Capture the cell that displays the provided text and extract its (X, Y) central coordinate. 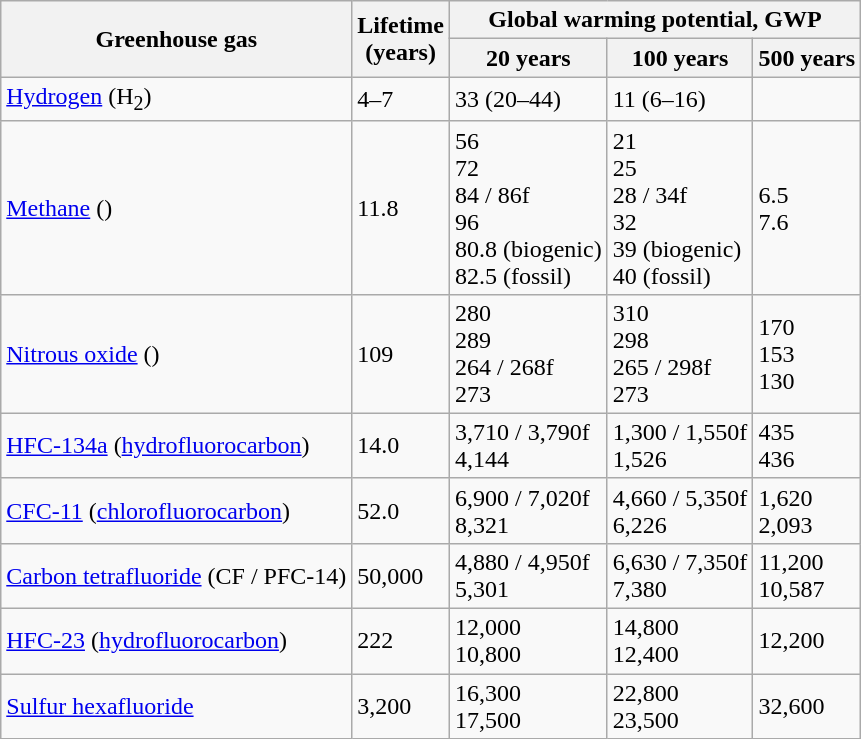
3,710 / 3,790f4,144 (528, 446)
Greenhouse gas (176, 39)
Lifetime (years) (401, 39)
170153130 (807, 354)
11,20010,587 (807, 576)
11 (6–16) (680, 99)
20 years (528, 58)
1,300 / 1,550f1,526 (680, 446)
33 (20–44) (528, 99)
310298265 / 298f273 (680, 354)
22,80023,500 (680, 706)
567284 / 86f9680.8 (biogenic) 82.5 (fossil) (528, 208)
280289264 / 268f273 (528, 354)
212528 / 34f3239 (biogenic)40 (fossil) (680, 208)
CFC-11 (chlorofluorocarbon) (176, 510)
14.0 (401, 446)
Hydrogen (H2) (176, 99)
6,900 / 7,020f8,321 (528, 510)
12,00010,800 (528, 642)
Global warming potential, GWP (654, 20)
Carbon tetrafluoride (CF / PFC-14) (176, 576)
HFC-134a (hydrofluorocarbon) (176, 446)
3,200 (401, 706)
32,600 (807, 706)
100 years (680, 58)
52.0 (401, 510)
6,630 / 7,350f7,380 (680, 576)
435436 (807, 446)
109 (401, 354)
Methane () (176, 208)
1,6202,093 (807, 510)
11.8 (401, 208)
Sulfur hexafluoride (176, 706)
4–7 (401, 99)
500 years (807, 58)
4,880 / 4,950f5,301 (528, 576)
12,200 (807, 642)
222 (401, 642)
14,80012,400 (680, 642)
Nitrous oxide () (176, 354)
4,660 / 5,350f6,226 (680, 510)
50,000 (401, 576)
HFC-23 (hydrofluorocarbon) (176, 642)
6.57.6 (807, 208)
16,30017,500 (528, 706)
